Return (X, Y) of the center of cell containing provided text 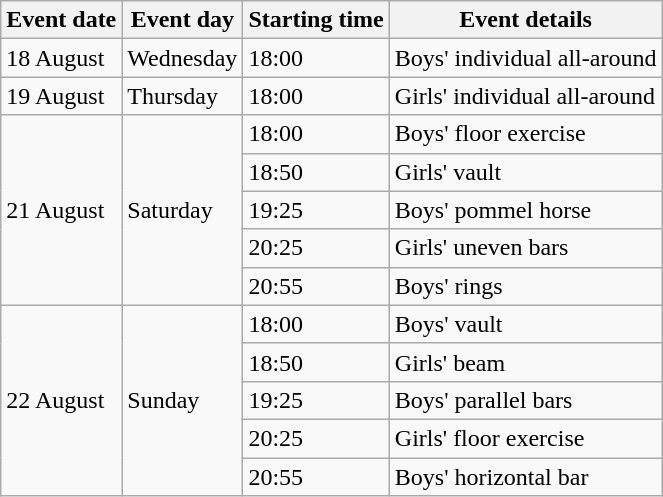
Thursday (182, 96)
Girls' floor exercise (526, 438)
Boys' individual all-around (526, 58)
Girls' uneven bars (526, 248)
Wednesday (182, 58)
Girls' beam (526, 362)
Event date (62, 20)
Boys' vault (526, 324)
21 August (62, 210)
Boys' floor exercise (526, 134)
Boys' parallel bars (526, 400)
Boys' pommel horse (526, 210)
Starting time (316, 20)
Saturday (182, 210)
Event day (182, 20)
Girls' individual all-around (526, 96)
18 August (62, 58)
Boys' horizontal bar (526, 477)
Event details (526, 20)
Girls' vault (526, 172)
19 August (62, 96)
Boys' rings (526, 286)
Sunday (182, 400)
22 August (62, 400)
